Search for the cell housing the specified text and yield its [x, y] center coordinate. 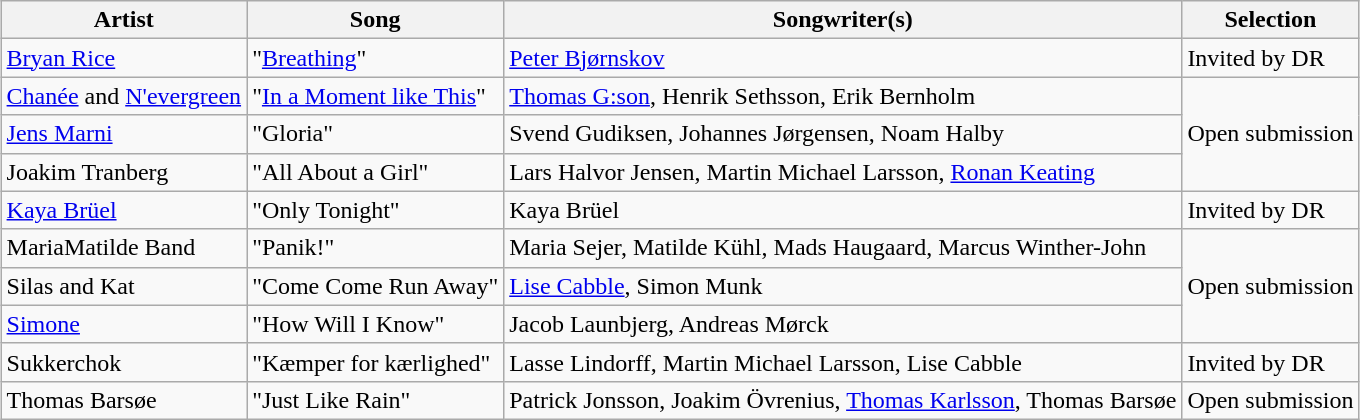
Patrick Jonsson, Joakim Övrenius, Thomas Karlsson, Thomas Barsøe [843, 400]
"Just Like Rain" [376, 400]
"All About a Girl" [376, 172]
Jens Marni [124, 134]
Jacob Launbjerg, Andreas Mørck [843, 324]
"Only Tonight" [376, 210]
Lasse Lindorff, Martin Michael Larsson, Lise Cabble [843, 362]
Silas and Kat [124, 286]
Joakim Tranberg [124, 172]
Svend Gudiksen, Johannes Jørgensen, Noam Halby [843, 134]
"Come Come Run Away" [376, 286]
Selection [1270, 20]
MariaMatilde Band [124, 248]
"In a Moment like This" [376, 96]
Chanée and N'evergreen [124, 96]
Lars Halvor Jensen, Martin Michael Larsson, Ronan Keating [843, 172]
"Gloria" [376, 134]
"Kæmper for kærlighed" [376, 362]
"Breathing" [376, 58]
Sukkerchok [124, 362]
"How Will I Know" [376, 324]
Maria Sejer, Matilde Kühl, Mads Haugaard, Marcus Winther-John [843, 248]
Bryan Rice [124, 58]
Simone [124, 324]
Thomas G:son, Henrik Sethsson, Erik Bernholm [843, 96]
Thomas Barsøe [124, 400]
Peter Bjørnskov [843, 58]
Lise Cabble, Simon Munk [843, 286]
Artist [124, 20]
Song [376, 20]
"Panik!" [376, 248]
Songwriter(s) [843, 20]
